Return [X, Y] of the center of cell containing provided text 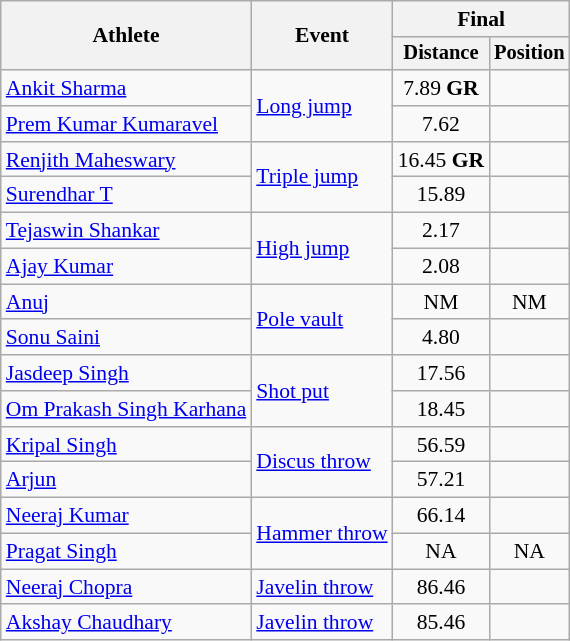
Surendhar T [126, 195]
Ankit Sharma [126, 88]
4.80 [441, 338]
Renjith Maheswary [126, 160]
Jasdeep Singh [126, 373]
7.62 [441, 124]
High jump [322, 248]
57.21 [441, 480]
86.46 [441, 587]
Anuj [126, 302]
56.59 [441, 445]
7.89 GR [441, 88]
Akshay Chaudhary [126, 623]
Event [322, 36]
Pragat Singh [126, 552]
Pole vault [322, 320]
85.46 [441, 623]
Distance [441, 54]
Tejaswin Shankar [126, 231]
Kripal Singh [126, 445]
15.89 [441, 195]
2.08 [441, 267]
Neeraj Kumar [126, 516]
Arjun [126, 480]
Long jump [322, 106]
Athlete [126, 36]
Position [529, 54]
16.45 GR [441, 160]
Hammer throw [322, 534]
2.17 [441, 231]
Discus throw [322, 462]
66.14 [441, 516]
Triple jump [322, 178]
Ajay Kumar [126, 267]
Prem Kumar Kumaravel [126, 124]
Final [482, 19]
18.45 [441, 409]
Sonu Saini [126, 338]
Om Prakash Singh Karhana [126, 409]
17.56 [441, 373]
Neeraj Chopra [126, 587]
Shot put [322, 390]
